For the text-containing cell, return its midpoint in (x, y) coordinate format. 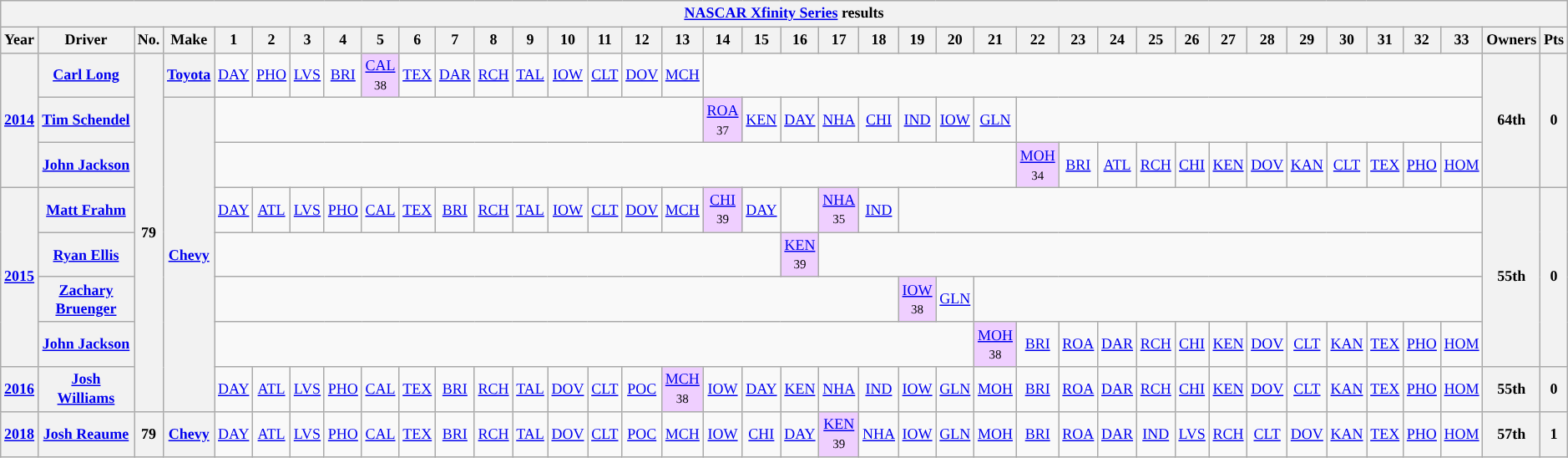
13 (682, 40)
10 (568, 40)
16 (800, 40)
IOW38 (917, 299)
12 (642, 40)
32 (1423, 40)
28 (1267, 40)
24 (1117, 40)
15 (761, 40)
19 (917, 40)
4 (342, 40)
Ryan Ellis (85, 255)
Matt Frahm (85, 210)
Tim Schendel (85, 120)
7 (456, 40)
22 (1037, 40)
5 (381, 40)
2 (272, 40)
Toyota (189, 75)
Driver (85, 40)
23 (1079, 40)
26 (1192, 40)
CHI39 (723, 210)
NHA35 (839, 210)
57th (1511, 434)
33 (1461, 40)
Carl Long (85, 75)
14 (723, 40)
6 (417, 40)
20 (955, 40)
31 (1385, 40)
No. (149, 40)
Pts (1555, 40)
30 (1347, 40)
2015 (20, 277)
NASCAR Xfinity Series results (784, 13)
64th (1511, 120)
MOH34 (1037, 165)
9 (530, 40)
Year (20, 40)
11 (604, 40)
3 (307, 40)
MOH38 (995, 344)
8 (493, 40)
25 (1156, 40)
2014 (20, 120)
21 (995, 40)
Josh Reaume (85, 434)
MCH38 (682, 389)
29 (1308, 40)
Zachary Bruenger (85, 299)
Owners (1511, 40)
Josh Williams (85, 389)
2018 (20, 434)
17 (839, 40)
ROA37 (723, 120)
18 (879, 40)
2016 (20, 389)
Make (189, 40)
27 (1228, 40)
CAL38 (381, 75)
